Determine the (x, y) coordinate at the center of the cell enclosing the given text.  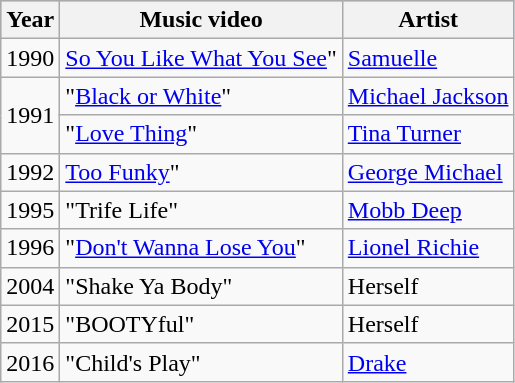
"BOOTYful" (201, 324)
Tina Turner (428, 134)
Drake (428, 362)
1991 (30, 115)
"Don't Wanna Lose You" (201, 248)
"Trife Life" (201, 210)
1996 (30, 248)
2015 (30, 324)
1990 (30, 58)
"Child's Play" (201, 362)
1995 (30, 210)
"Love Thing" (201, 134)
Mobb Deep (428, 210)
Lionel Richie (428, 248)
Michael Jackson (428, 96)
Too Funky" (201, 172)
Year (30, 20)
Samuelle (428, 58)
"Shake Ya Body" (201, 286)
"Black or White" (201, 96)
George Michael (428, 172)
2016 (30, 362)
1992 (30, 172)
Music video (201, 20)
So You Like What You See" (201, 58)
Artist (428, 20)
2004 (30, 286)
